Determine the (X, Y) coordinate at the center of the cell enclosing the given text.  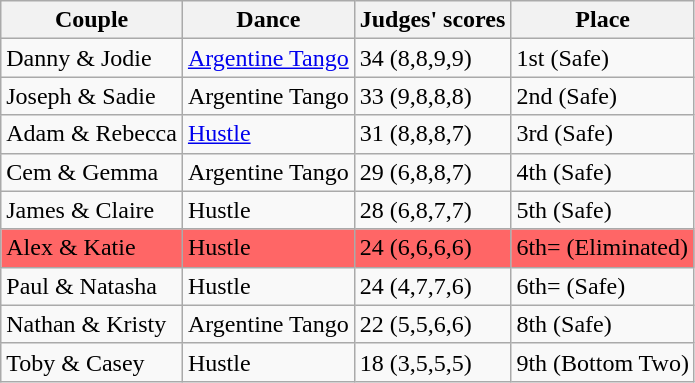
Cem & Gemma (92, 172)
Judges' scores (432, 20)
24 (6,6,6,6) (432, 248)
1st (Safe) (603, 58)
28 (6,8,7,7) (432, 210)
Adam & Rebecca (92, 134)
18 (3,5,5,5) (432, 362)
Danny & Jodie (92, 58)
Place (603, 20)
34 (8,8,9,9) (432, 58)
Paul & Natasha (92, 286)
29 (6,8,8,7) (432, 172)
22 (5,5,6,6) (432, 324)
5th (Safe) (603, 210)
31 (8,8,8,7) (432, 134)
Dance (268, 20)
8th (Safe) (603, 324)
2nd (Safe) (603, 96)
Nathan & Kristy (92, 324)
33 (9,8,8,8) (432, 96)
Alex & Katie (92, 248)
4th (Safe) (603, 172)
6th= (Eliminated) (603, 248)
3rd (Safe) (603, 134)
James & Claire (92, 210)
Toby & Casey (92, 362)
9th (Bottom Two) (603, 362)
Couple (92, 20)
Joseph & Sadie (92, 96)
6th= (Safe) (603, 286)
24 (4,7,7,6) (432, 286)
